Capture the cell that displays the provided text and extract its [X, Y] central coordinate. 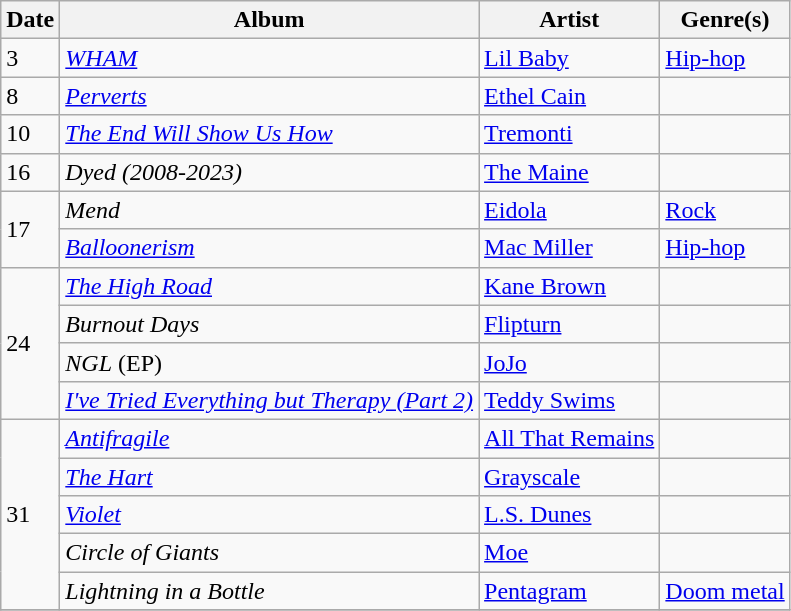
Album [270, 20]
NGL (EP) [270, 362]
17 [30, 229]
Balloonerism [270, 248]
WHAM [270, 58]
Eidola [570, 210]
Dyed (2008-2023) [270, 172]
31 [30, 514]
All That Remains [570, 438]
The End Will Show Us How [270, 134]
Circle of Giants [270, 553]
Pentagram [570, 591]
Lightning in a Bottle [270, 591]
JoJo [570, 362]
Genre(s) [725, 20]
Ethel Cain [570, 96]
Artist [570, 20]
Doom metal [725, 591]
24 [30, 343]
Mend [270, 210]
The Maine [570, 172]
Date [30, 20]
16 [30, 172]
Teddy Swims [570, 400]
I've Tried Everything but Therapy (Part 2) [270, 400]
Tremonti [570, 134]
Perverts [270, 96]
Lil Baby [570, 58]
Mac Miller [570, 248]
10 [30, 134]
Rock [725, 210]
Burnout Days [270, 324]
Kane Brown [570, 286]
L.S. Dunes [570, 515]
8 [30, 96]
The High Road [270, 286]
Antifragile [270, 438]
The Hart [270, 477]
Moe [570, 553]
Flipturn [570, 324]
Grayscale [570, 477]
3 [30, 58]
Violet [270, 515]
